Return the [x, y] coordinate for the center point of the cell that contains the specified text.  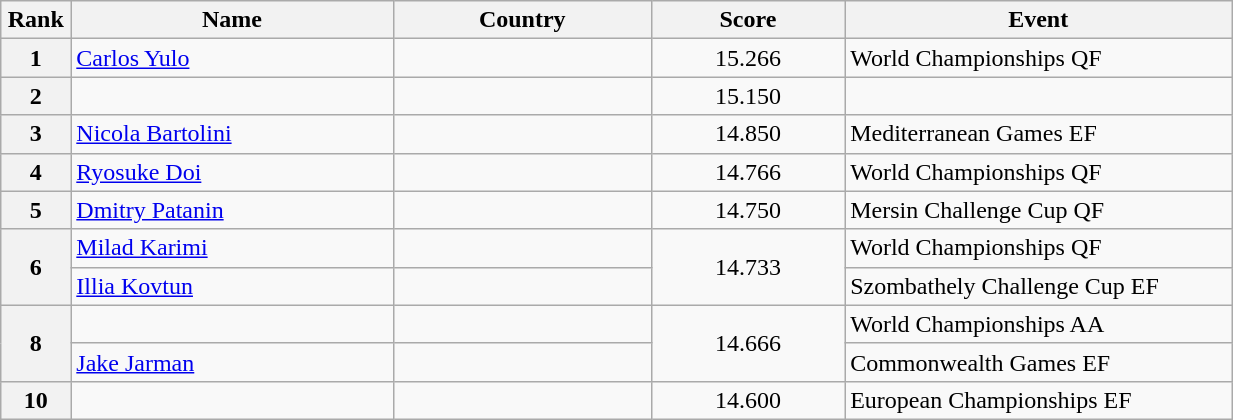
14.850 [748, 134]
European Championships EF [1038, 400]
4 [36, 172]
14.666 [748, 343]
Rank [36, 20]
14.750 [748, 210]
14.766 [748, 172]
Mediterranean Games EF [1038, 134]
Event [1038, 20]
World Championships AA [1038, 324]
Country [522, 20]
Szombathely Challenge Cup EF [1038, 286]
Milad Karimi [232, 248]
Mersin Challenge Cup QF [1038, 210]
15.266 [748, 58]
5 [36, 210]
15.150 [748, 96]
Illia Kovtun [232, 286]
8 [36, 343]
Ryosuke Doi [232, 172]
2 [36, 96]
Nicola Bartolini [232, 134]
Name [232, 20]
Commonwealth Games EF [1038, 362]
Jake Jarman [232, 362]
Dmitry Patanin [232, 210]
6 [36, 267]
10 [36, 400]
Carlos Yulo [232, 58]
3 [36, 134]
1 [36, 58]
14.600 [748, 400]
Score [748, 20]
14.733 [748, 267]
